Capture the cell that displays the provided text and extract its (X, Y) central coordinate. 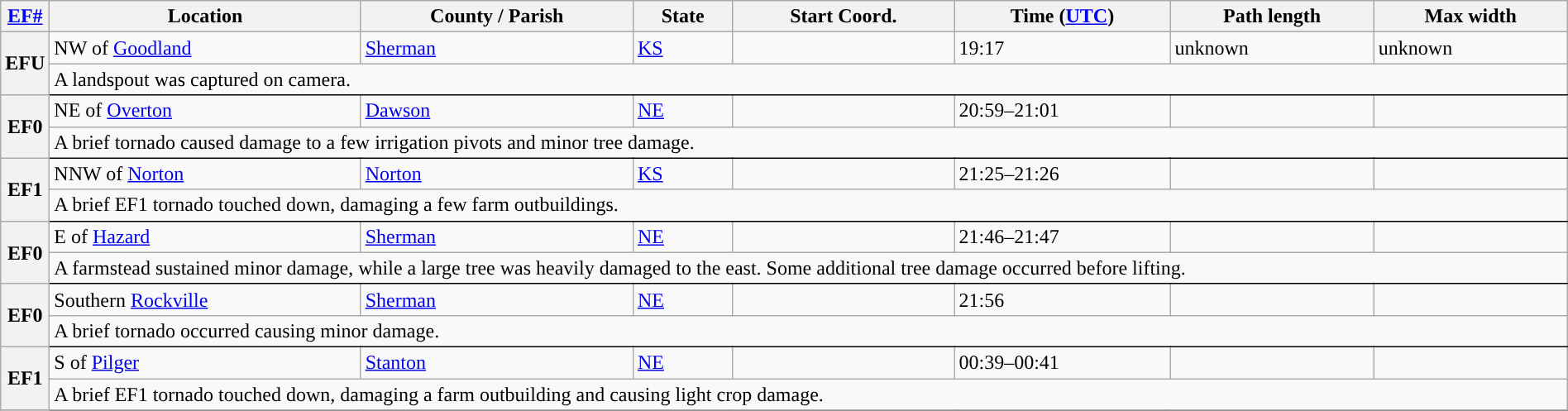
Norton (496, 174)
County / Parish (496, 17)
Southern Rockville (205, 299)
19:17 (1062, 48)
Path length (1272, 17)
21:25–21:26 (1062, 174)
Max width (1470, 17)
A brief EF1 tornado touched down, damaging a few farm outbuildings. (809, 205)
NE of Overton (205, 111)
EF# (25, 17)
S of Pilger (205, 362)
A landspout was captured on camera. (809, 79)
A brief EF1 tornado touched down, damaging a farm outbuilding and causing light crop damage. (809, 394)
Dawson (496, 111)
NNW of Norton (205, 174)
20:59–21:01 (1062, 111)
Time (UTC) (1062, 17)
A brief tornado occurred causing minor damage. (809, 331)
Location (205, 17)
21:56 (1062, 299)
21:46–21:47 (1062, 237)
NW of Goodland (205, 48)
Stanton (496, 362)
E of Hazard (205, 237)
State (682, 17)
EFU (25, 64)
A brief tornado caused damage to a few irrigation pivots and minor tree damage. (809, 142)
A farmstead sustained minor damage, while a large tree was heavily damaged to the east. Some additional tree damage occurred before lifting. (809, 268)
Start Coord. (844, 17)
00:39–00:41 (1062, 362)
